Detect which cell encompasses the target text, then output its [x, y] center coordinate. 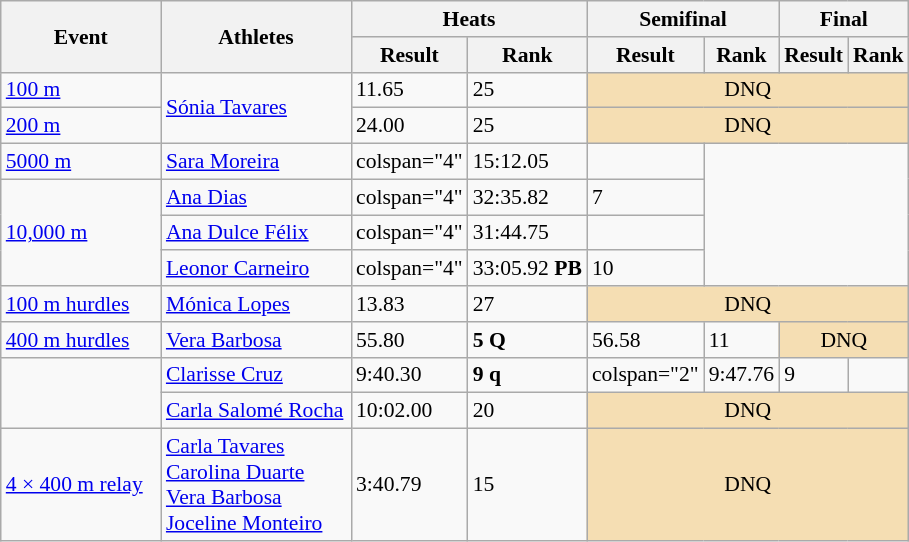
Event [81, 36]
9:40.30 [410, 375]
3:40.79 [410, 485]
colspan="2" [646, 375]
10 [646, 269]
55.80 [410, 340]
15:12.05 [528, 162]
15 [528, 485]
32:35.82 [528, 197]
31:44.75 [528, 233]
Sónia Tavares [256, 108]
Ana Dulce Félix [256, 233]
Leonor Carneiro [256, 269]
100 m [81, 90]
Carla TavaresCarolina DuarteVera BarbosaJoceline Monteiro [256, 485]
Semifinal [683, 19]
20 [528, 411]
56.58 [646, 340]
9 q [528, 375]
11 [742, 340]
200 m [81, 126]
Athletes [256, 36]
5000 m [81, 162]
4 × 400 m relay [81, 485]
5 Q [528, 340]
33:05.92 PB [528, 269]
10:02.00 [410, 411]
13.83 [410, 304]
100 m hurdles [81, 304]
Heats [469, 19]
Mónica Lopes [256, 304]
Ana Dias [256, 197]
Sara Moreira [256, 162]
Final [844, 19]
7 [646, 197]
Vera Barbosa [256, 340]
10,000 m [81, 232]
27 [528, 304]
11.65 [410, 90]
9 [814, 375]
9:47.76 [742, 375]
24.00 [410, 126]
Carla Salomé Rocha [256, 411]
Clarisse Cruz [256, 375]
400 m hurdles [81, 340]
